Search for the cell housing the specified text and yield its (X, Y) center coordinate. 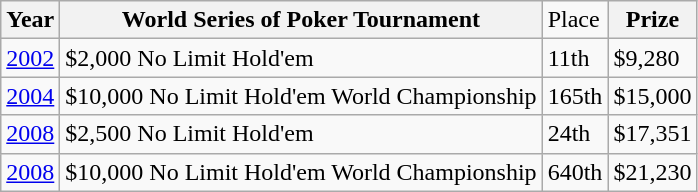
$2,500 No Limit Hold'em (301, 134)
Year (30, 20)
24th (575, 134)
Prize (652, 20)
World Series of Poker Tournament (301, 20)
$17,351 (652, 134)
2002 (30, 58)
2004 (30, 96)
$9,280 (652, 58)
640th (575, 172)
$15,000 (652, 96)
$21,230 (652, 172)
Place (575, 20)
165th (575, 96)
$2,000 No Limit Hold'em (301, 58)
11th (575, 58)
